Return the [X, Y] coordinate for the center point of the cell that contains the specified text.  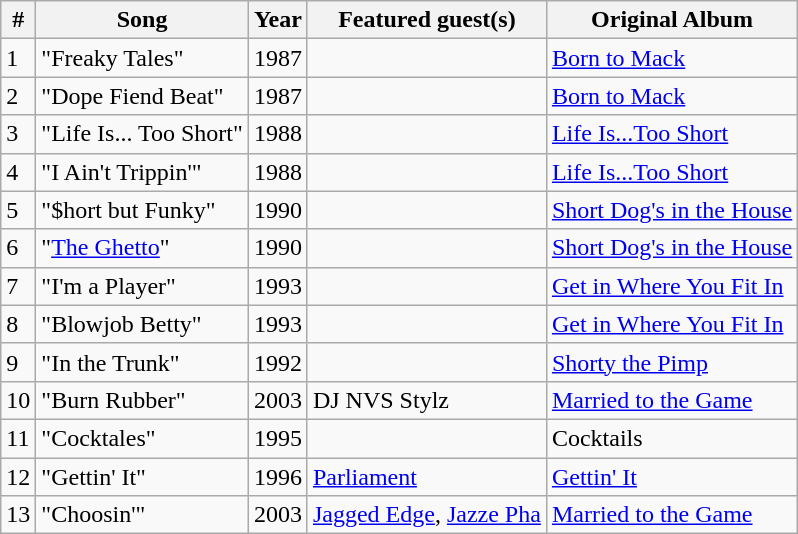
"I Ain't Trippin'" [142, 172]
11 [18, 438]
DJ NVS Stylz [426, 400]
1992 [278, 362]
10 [18, 400]
7 [18, 286]
"I'm a Player" [142, 286]
Jagged Edge, Jazze Pha [426, 515]
Original Album [672, 20]
"Blowjob Betty" [142, 324]
Parliament [426, 477]
"Dope Fiend Beat" [142, 96]
"Cocktales" [142, 438]
"Life Is... Too Short" [142, 134]
Featured guest(s) [426, 20]
Gettin' It [672, 477]
"In the Trunk" [142, 362]
Song [142, 20]
Year [278, 20]
Cocktails [672, 438]
Shorty the Pimp [672, 362]
12 [18, 477]
6 [18, 248]
13 [18, 515]
9 [18, 362]
# [18, 20]
1996 [278, 477]
"$hort but Funky" [142, 210]
3 [18, 134]
"Choosin'" [142, 515]
"Burn Rubber" [142, 400]
"Freaky Tales" [142, 58]
"Gettin' It" [142, 477]
4 [18, 172]
1995 [278, 438]
5 [18, 210]
1 [18, 58]
"The Ghetto" [142, 248]
8 [18, 324]
2 [18, 96]
